Return the (x, y) coordinate for the center point of the cell that contains the specified text.  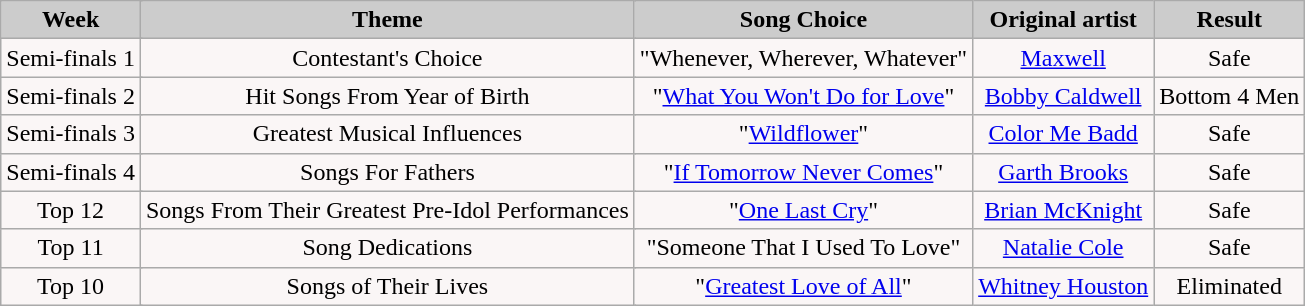
"Wildflower" (803, 134)
Brian McKnight (1064, 210)
Bobby Caldwell (1064, 96)
Songs of Their Lives (387, 286)
"If Tomorrow Never Comes" (803, 172)
Hit Songs From Year of Birth (387, 96)
Song Choice (803, 20)
Color Me Badd (1064, 134)
Songs For Fathers (387, 172)
Theme (387, 20)
Original artist (1064, 20)
Natalie Cole (1064, 248)
Songs From Their Greatest Pre-Idol Performances (387, 210)
Top 12 (71, 210)
Result (1230, 20)
Top 10 (71, 286)
"Whenever, Wherever, Whatever" (803, 58)
Week (71, 20)
"Greatest Love of All" (803, 286)
Garth Brooks (1064, 172)
"Someone That I Used To Love" (803, 248)
"What You Won't Do for Love" (803, 96)
Eliminated (1230, 286)
Contestant's Choice (387, 58)
Greatest Musical Influences (387, 134)
Maxwell (1064, 58)
Semi-finals 3 (71, 134)
Semi-finals 4 (71, 172)
Whitney Houston (1064, 286)
Top 11 (71, 248)
Semi-finals 2 (71, 96)
Semi-finals 1 (71, 58)
Bottom 4 Men (1230, 96)
Song Dedications (387, 248)
"One Last Cry" (803, 210)
